For the text-containing cell, return its midpoint in (x, y) coordinate format. 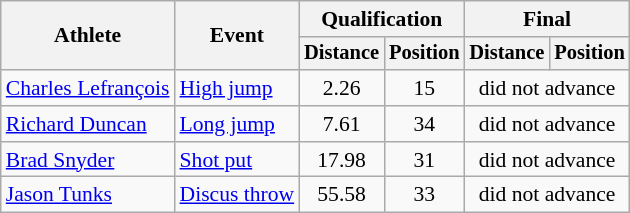
33 (424, 195)
Charles Lefrançois (88, 88)
Athlete (88, 36)
15 (424, 88)
Final (546, 19)
Shot put (238, 160)
Long jump (238, 124)
Discus throw (238, 195)
2.26 (342, 88)
31 (424, 160)
High jump (238, 88)
Jason Tunks (88, 195)
7.61 (342, 124)
Richard Duncan (88, 124)
Event (238, 36)
Qualification (382, 19)
17.98 (342, 160)
55.58 (342, 195)
34 (424, 124)
Brad Snyder (88, 160)
